Provide the [x, y] coordinate of the cell's center where the given text is located.  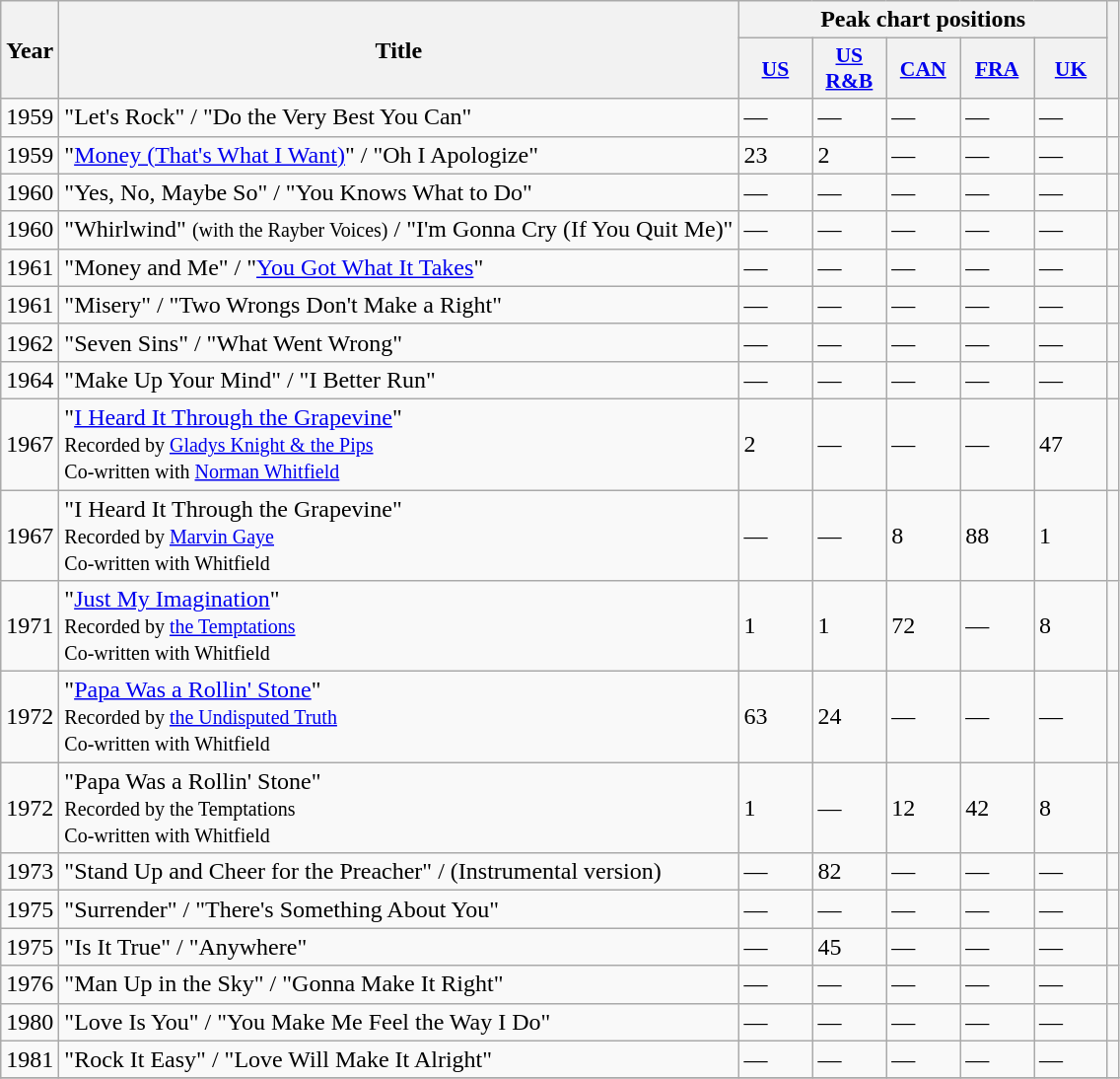
"Yes, No, Maybe So" / "You Knows What to Do" [398, 192]
"Is It True" / "Anywhere" [398, 947]
1981 [30, 1059]
"Papa Was a Rollin' Stone"Recorded by the TemptationsCo-written with Whitfield [398, 808]
47 [1071, 444]
"Money (That's What I Want)" / "Oh I Apologize" [398, 155]
24 [850, 717]
"Misery" / "Two Wrongs Don't Make a Right" [398, 305]
12 [923, 808]
"Surrender" / "There's Something About You" [398, 909]
"Man Up in the Sky" / "Gonna Make It Right" [398, 984]
"Make Up Your Mind" / "I Better Run" [398, 380]
Title [398, 49]
1976 [30, 984]
82 [850, 872]
72 [923, 626]
42 [998, 808]
"I Heard It Through the Grapevine"Recorded by Marvin GayeCo-written with Whitfield [398, 535]
1971 [30, 626]
Peak chart positions [923, 20]
"Just My Imagination"Recorded by the TemptationsCo-written with Whitfield [398, 626]
Year [30, 49]
"Stand Up and Cheer for the Preacher" / (Instrumental version) [398, 872]
"I Heard It Through the Grapevine"Recorded by Gladys Knight & the PipsCo-written with Norman Whitfield [398, 444]
US R&B [850, 69]
23 [775, 155]
"Seven Sins" / "What Went Wrong" [398, 342]
1973 [30, 872]
"Papa Was a Rollin' Stone"Recorded by the Undisputed TruthCo-written with Whitfield [398, 717]
45 [850, 947]
88 [998, 535]
63 [775, 717]
1962 [30, 342]
UK [1071, 69]
"Love Is You" / "You Make Me Feel the Way I Do" [398, 1022]
US [775, 69]
1980 [30, 1022]
"Rock It Easy" / "Love Will Make It Alright" [398, 1059]
"Whirlwind" (with the Rayber Voices) / "I'm Gonna Cry (If You Quit Me)" [398, 230]
CAN [923, 69]
"Let's Rock" / "Do the Very Best You Can" [398, 117]
FRA [998, 69]
"Money and Me" / "You Got What It Takes" [398, 267]
1964 [30, 380]
